Scan for the cell matching the given text and deliver its [x, y] coordinate at center. 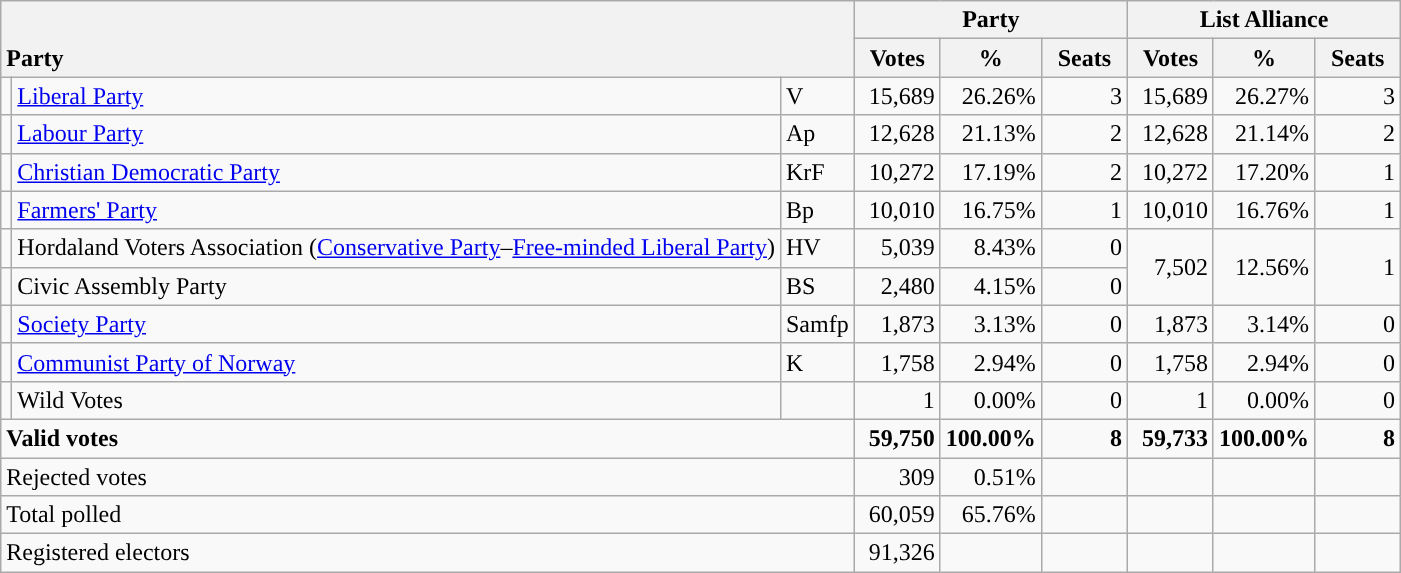
Civic Assembly Party [396, 286]
8.43% [990, 248]
59,750 [897, 438]
HV [817, 248]
21.13% [990, 134]
Wild Votes [396, 400]
BS [817, 286]
KrF [817, 172]
60,059 [897, 515]
Labour Party [396, 134]
0.51% [990, 477]
Registered electors [428, 553]
Hordaland Voters Association (Conservative Party–Free-minded Liberal Party) [396, 248]
5,039 [897, 248]
12.56% [1264, 267]
17.19% [990, 172]
Ap [817, 134]
309 [897, 477]
Bp [817, 210]
Farmers' Party [396, 210]
List Alliance [1264, 20]
Society Party [396, 324]
K [817, 362]
Christian Democratic Party [396, 172]
26.26% [990, 96]
7,502 [1170, 267]
Communist Party of Norway [396, 362]
Valid votes [428, 438]
65.76% [990, 515]
Rejected votes [428, 477]
Samfp [817, 324]
4.15% [990, 286]
3.14% [1264, 324]
16.75% [990, 210]
26.27% [1264, 96]
21.14% [1264, 134]
91,326 [897, 553]
Liberal Party [396, 96]
17.20% [1264, 172]
3.13% [990, 324]
Total polled [428, 515]
59,733 [1170, 438]
V [817, 96]
16.76% [1264, 210]
2,480 [897, 286]
